Determine the [X, Y] coordinate at the center of the cell enclosing the given text.  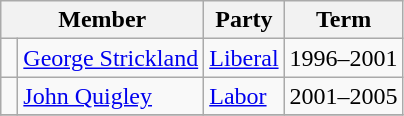
Member [102, 20]
John Quigley [111, 96]
Liberal [244, 58]
1996–2001 [344, 58]
Labor [244, 96]
Term [344, 20]
2001–2005 [344, 96]
George Strickland [111, 58]
Party [244, 20]
